Pinpoint the cell where the given text exists, returning its (x, y) midpoint coordinate. 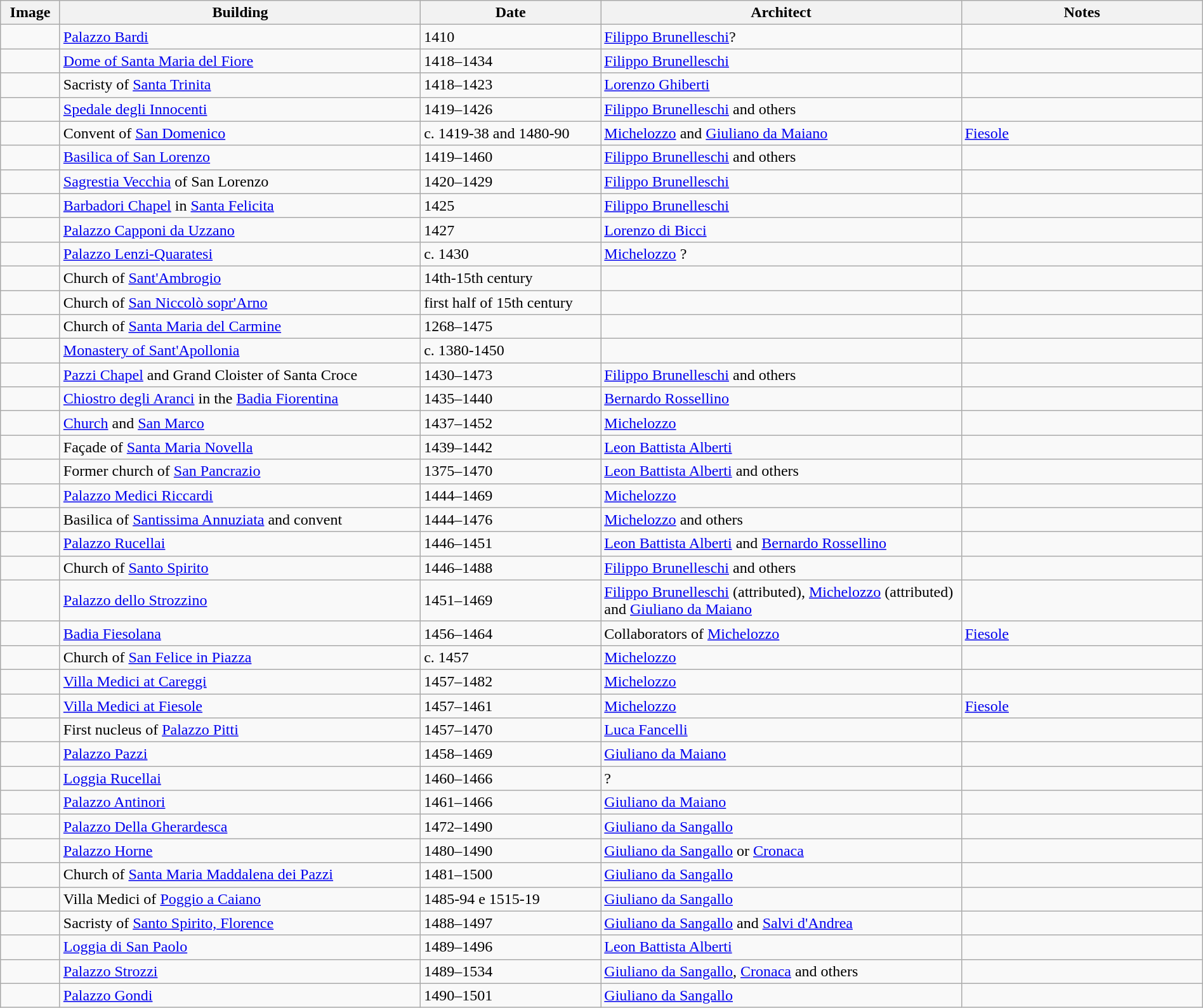
1490–1501 (511, 995)
Church of Santa Maria del Carmine (240, 327)
1444–1476 (511, 520)
1419–1426 (511, 109)
1444–1469 (511, 495)
1489–1534 (511, 971)
1418–1434 (511, 61)
1410 (511, 37)
Michelozzo ? (781, 254)
Dome of Santa Maria del Fiore (240, 61)
Michelozzo and others (781, 520)
Villa Medici of Poggio a Caiano (240, 899)
c. 1457 (511, 657)
Church of San Felice in Piazza (240, 657)
Date (511, 13)
Church and San Marco (240, 423)
Monastery of Sant'Apollonia (240, 351)
Giuliano da Sangallo or Cronaca (781, 851)
Church of San Niccolò sopr'Arno (240, 303)
Villa Medici at Fiesole (240, 706)
1418–1423 (511, 85)
Sacristy of Santo Spirito, Florence (240, 923)
1457–1482 (511, 681)
Palazzo Pazzi (240, 754)
Church of Santa Maria Maddalena dei Pazzi (240, 875)
Palazzo Gondi (240, 995)
Palazzo Medici Riccardi (240, 495)
Building (240, 13)
Filippo Brunelleschi (attributed), Michelozzo (attributed) and Giuliano da Maiano (781, 600)
1446–1488 (511, 568)
1268–1475 (511, 327)
1458–1469 (511, 754)
1425 (511, 206)
1375–1470 (511, 471)
14th-15th century (511, 278)
Sacristy of Santa Trinita (240, 85)
Convent of San Domenico (240, 133)
Palazzo dello Strozzino (240, 600)
Filippo Brunelleschi? (781, 37)
Palazzo Della Gherardesca (240, 827)
Leon Battista Alberti and others (781, 471)
Church of Santo Spirito (240, 568)
Leon Battista Alberti and Bernardo Rossellino (781, 544)
First nucleus of Palazzo Pitti (240, 730)
Lorenzo di Bicci (781, 230)
1437–1452 (511, 423)
Palazzo Antinori (240, 802)
Chiostro degli Aranci in the Badia Fiorentina (240, 399)
1439–1442 (511, 447)
Basilica of Santissima Annuziata and convent (240, 520)
Church of Sant'Ambrogio (240, 278)
Basilica of San Lorenzo (240, 157)
1480–1490 (511, 851)
Façade of Santa Maria Novella (240, 447)
1430–1473 (511, 375)
Notes (1082, 13)
Palazzo Capponi da Uzzano (240, 230)
c. 1380-1450 (511, 351)
Loggia Rucellai (240, 778)
1451–1469 (511, 600)
Giuliano da Sangallo and Salvi d'Andrea (781, 923)
1457–1461 (511, 706)
Bernardo Rossellino (781, 399)
Villa Medici at Careggi (240, 681)
Lorenzo Ghiberti (781, 85)
1489–1496 (511, 947)
1472–1490 (511, 827)
Michelozzo and Giuliano da Maiano (781, 133)
1420–1429 (511, 181)
Luca Fancelli (781, 730)
1435–1440 (511, 399)
c. 1430 (511, 254)
Palazzo Horne (240, 851)
1460–1466 (511, 778)
Former church of San Pancrazio (240, 471)
first half of 15th century (511, 303)
1481–1500 (511, 875)
1485-94 e 1515-19 (511, 899)
Badia Fiesolana (240, 633)
1419–1460 (511, 157)
Palazzo Lenzi-Quaratesi (240, 254)
Palazzo Bardi (240, 37)
Image (30, 13)
Loggia di San Paolo (240, 947)
1457–1470 (511, 730)
1456–1464 (511, 633)
Giuliano da Sangallo, Cronaca and others (781, 971)
Collaborators of Michelozzo (781, 633)
1446–1451 (511, 544)
1461–1466 (511, 802)
Sagrestia Vecchia of San Lorenzo (240, 181)
1427 (511, 230)
Barbadori Chapel in Santa Felicita (240, 206)
? (781, 778)
Spedale degli Innocenti (240, 109)
1488–1497 (511, 923)
Architect (781, 13)
Palazzo Strozzi (240, 971)
c. 1419-38 and 1480-90 (511, 133)
Pazzi Chapel and Grand Cloister of Santa Croce (240, 375)
Palazzo Rucellai (240, 544)
